Detect which cell encompasses the target text, then output its (x, y) center coordinate. 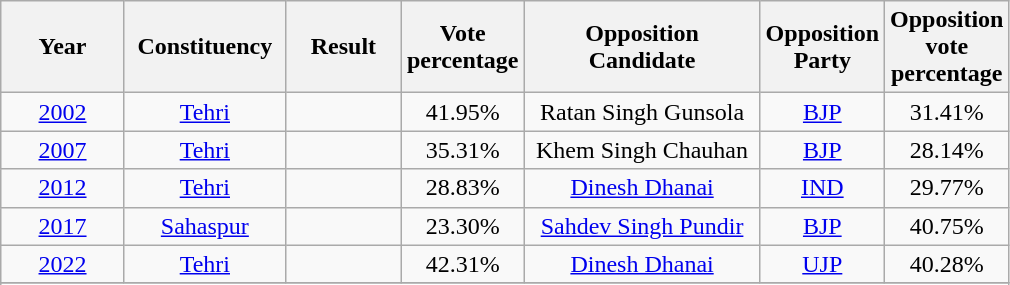
41.95% (462, 112)
Opposition Party (822, 47)
28.83% (462, 188)
IND (822, 188)
40.75% (947, 226)
Ratan Singh Gunsola (642, 112)
31.41% (947, 112)
2007 (63, 150)
Vote percentage (462, 47)
Constituency (204, 47)
UJP (822, 264)
Result (343, 47)
2022 (63, 264)
2012 (63, 188)
42.31% (462, 264)
2017 (63, 226)
2002 (63, 112)
40.28% (947, 264)
35.31% (462, 150)
23.30% (462, 226)
Opposition vote percentage (947, 47)
Opposition Candidate (642, 47)
28.14% (947, 150)
Khem Singh Chauhan (642, 150)
Year (63, 47)
29.77% (947, 188)
Sahdev Singh Pundir (642, 226)
Sahaspur (204, 226)
